From the cell containing the given text, extract its center point as (x, y) coordinate. 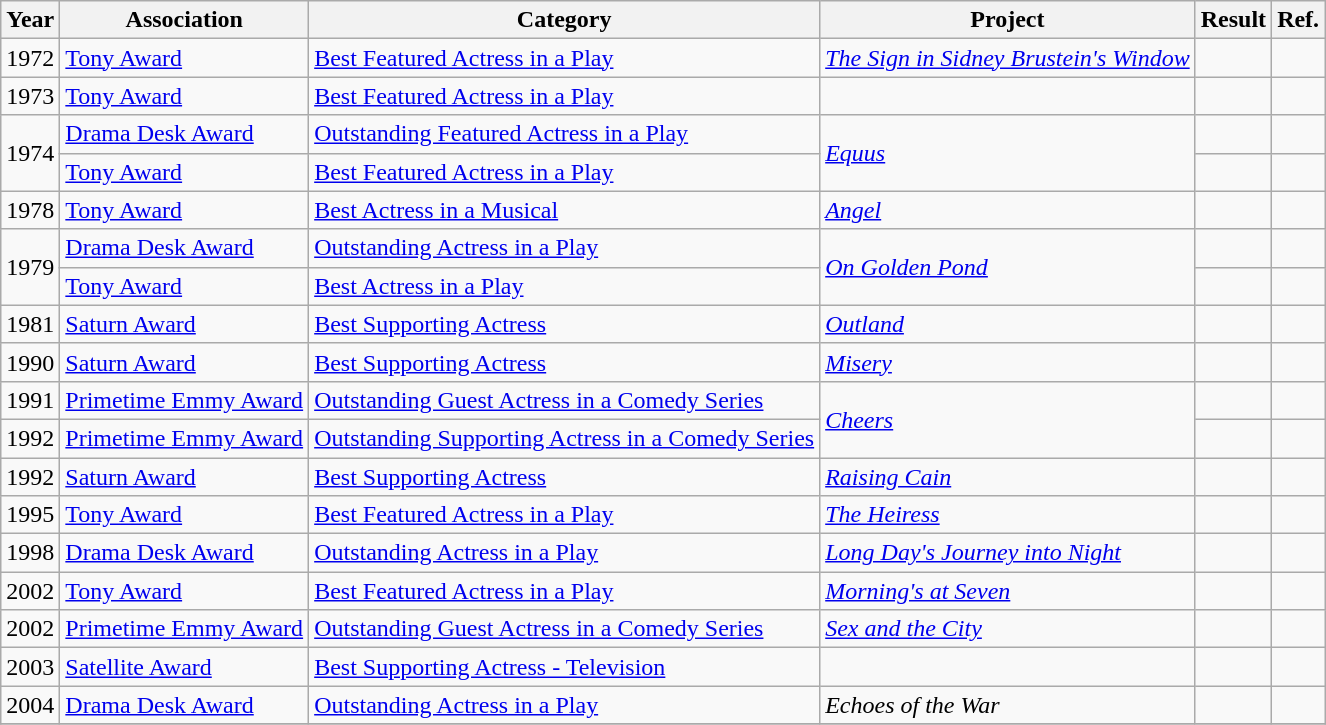
2004 (30, 705)
1974 (30, 153)
Angel (1008, 210)
1991 (30, 400)
2003 (30, 667)
Best Actress in a Play (564, 286)
The Sign in Sidney Brustein's Window (1008, 58)
Association (184, 20)
Sex and the City (1008, 629)
Year (30, 20)
Category (564, 20)
1981 (30, 324)
1973 (30, 96)
Raising Cain (1008, 477)
Satellite Award (184, 667)
1972 (30, 58)
Long Day's Journey into Night (1008, 553)
Best Supporting Actress - Television (564, 667)
1990 (30, 362)
Misery (1008, 362)
Echoes of the War (1008, 705)
1978 (30, 210)
Outstanding Featured Actress in a Play (564, 134)
Best Actress in a Musical (564, 210)
On Golden Pond (1008, 267)
Ref. (1298, 20)
Morning's at Seven (1008, 591)
1998 (30, 553)
The Heiress (1008, 515)
1979 (30, 267)
Project (1008, 20)
Result (1233, 20)
Cheers (1008, 419)
Outland (1008, 324)
Equus (1008, 153)
Outstanding Supporting Actress in a Comedy Series (564, 438)
1995 (30, 515)
